Output the (x, y) coordinate of the center of the cell containing the given text.  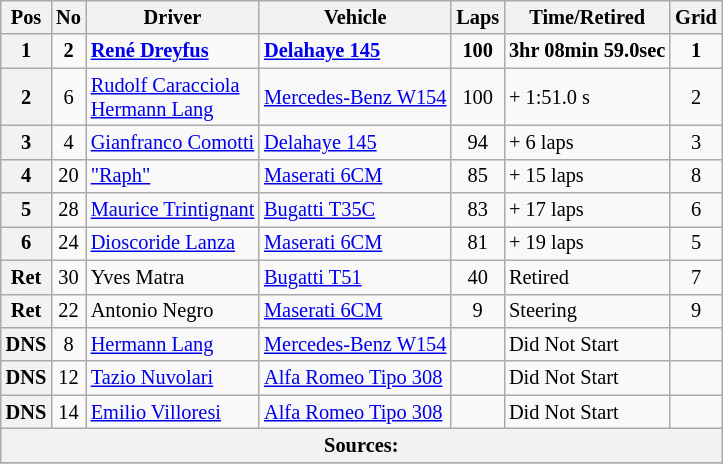
Vehicle (355, 17)
No (68, 17)
81 (478, 243)
83 (478, 210)
Yves Matra (172, 277)
Dioscoride Lanza (172, 243)
40 (478, 277)
Pos (26, 17)
85 (478, 176)
20 (68, 176)
30 (68, 277)
12 (68, 378)
+ 17 laps (587, 210)
28 (68, 210)
24 (68, 243)
Maurice Trintignant (172, 210)
94 (478, 142)
+ 15 laps (587, 176)
Steering (587, 311)
Antonio Negro (172, 311)
+ 1:51.0 s (587, 97)
Sources: (362, 445)
René Dreyfus (172, 51)
Driver (172, 17)
14 (68, 412)
+ 6 laps (587, 142)
22 (68, 311)
Gianfranco Comotti (172, 142)
Tazio Nuvolari (172, 378)
Laps (478, 17)
3hr 08min 59.0sec (587, 51)
Rudolf Caracciola Hermann Lang (172, 97)
+ 19 laps (587, 243)
Time/Retired (587, 17)
7 (696, 277)
Bugatti T35C (355, 210)
Bugatti T51 (355, 277)
Emilio Villoresi (172, 412)
"Raph" (172, 176)
Hermann Lang (172, 344)
Retired (587, 277)
Grid (696, 17)
